Search for the cell housing the specified text and yield its [X, Y] center coordinate. 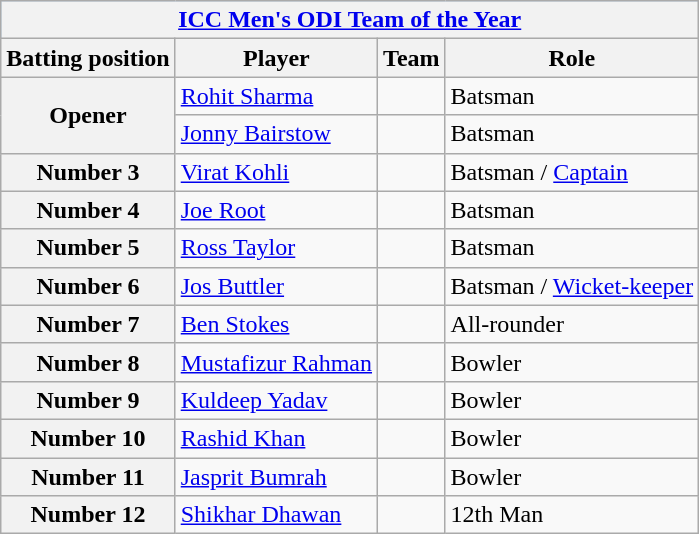
Opener [88, 115]
12th Man [572, 515]
Number 5 [88, 248]
Number 7 [88, 324]
Batsman / Captain [572, 172]
All-rounder [572, 324]
Batting position [88, 58]
ICC Men's ODI Team of the Year [350, 20]
Team [412, 58]
Number 4 [88, 210]
Number 12 [88, 515]
Number 3 [88, 172]
Role [572, 58]
Number 8 [88, 362]
Ben Stokes [276, 324]
Player [276, 58]
Mustafizur Rahman [276, 362]
Number 11 [88, 477]
Jonny Bairstow [276, 134]
Number 9 [88, 400]
Shikhar Dhawan [276, 515]
Jasprit Bumrah [276, 477]
Number 6 [88, 286]
Rohit Sharma [276, 96]
Jos Buttler [276, 286]
Number 10 [88, 438]
Batsman / Wicket-keeper [572, 286]
Joe Root [276, 210]
Rashid Khan [276, 438]
Virat Kohli [276, 172]
Kuldeep Yadav [276, 400]
Ross Taylor [276, 248]
